Capture the cell that displays the provided text and extract its [X, Y] central coordinate. 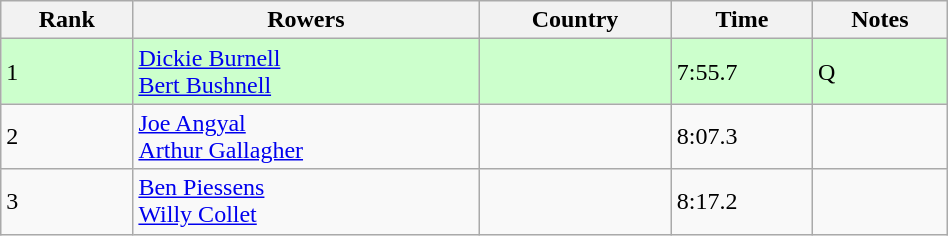
Time [742, 20]
Rowers [306, 20]
3 [67, 202]
2 [67, 136]
8:17.2 [742, 202]
Rank [67, 20]
7:55.7 [742, 72]
Ben PiessensWilly Collet [306, 202]
Q [880, 72]
Joe AngyalArthur Gallagher [306, 136]
Country [575, 20]
Dickie BurnellBert Bushnell [306, 72]
Notes [880, 20]
1 [67, 72]
8:07.3 [742, 136]
